Identify which cell holds the provided text, then report its (x, y) central coordinate. 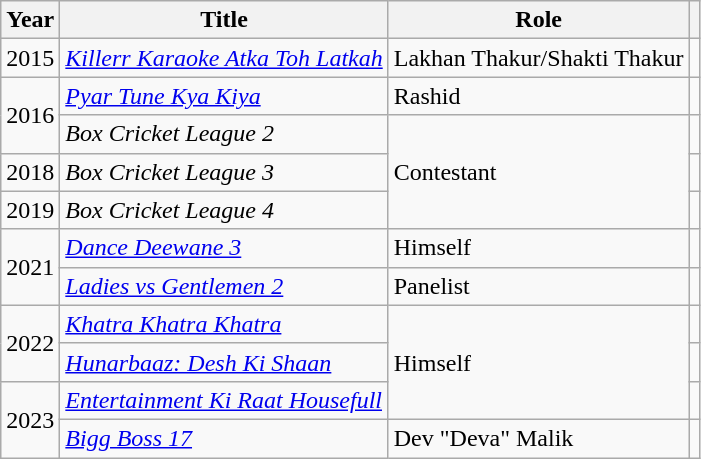
Box Cricket League 3 (224, 172)
Year (30, 20)
Rashid (538, 96)
Panelist (538, 286)
Lakhan Thakur/Shakti Thakur (538, 58)
Hunarbaaz: Desh Ki Shaan (224, 362)
2016 (30, 115)
Bigg Boss 17 (224, 438)
2021 (30, 267)
Box Cricket League 2 (224, 134)
Ladies vs Gentlemen 2 (224, 286)
2023 (30, 419)
Dev "Deva" Malik (538, 438)
Killerr Karaoke Atka Toh Latkah (224, 58)
Entertainment Ki Raat Housefull (224, 400)
Box Cricket League 4 (224, 210)
Dance Deewane 3 (224, 248)
2022 (30, 343)
2015 (30, 58)
2019 (30, 210)
Role (538, 20)
Contestant (538, 172)
Title (224, 20)
Pyar Tune Kya Kiya (224, 96)
Khatra Khatra Khatra (224, 324)
2018 (30, 172)
